Pinpoint the cell where the given text exists, returning its (X, Y) midpoint coordinate. 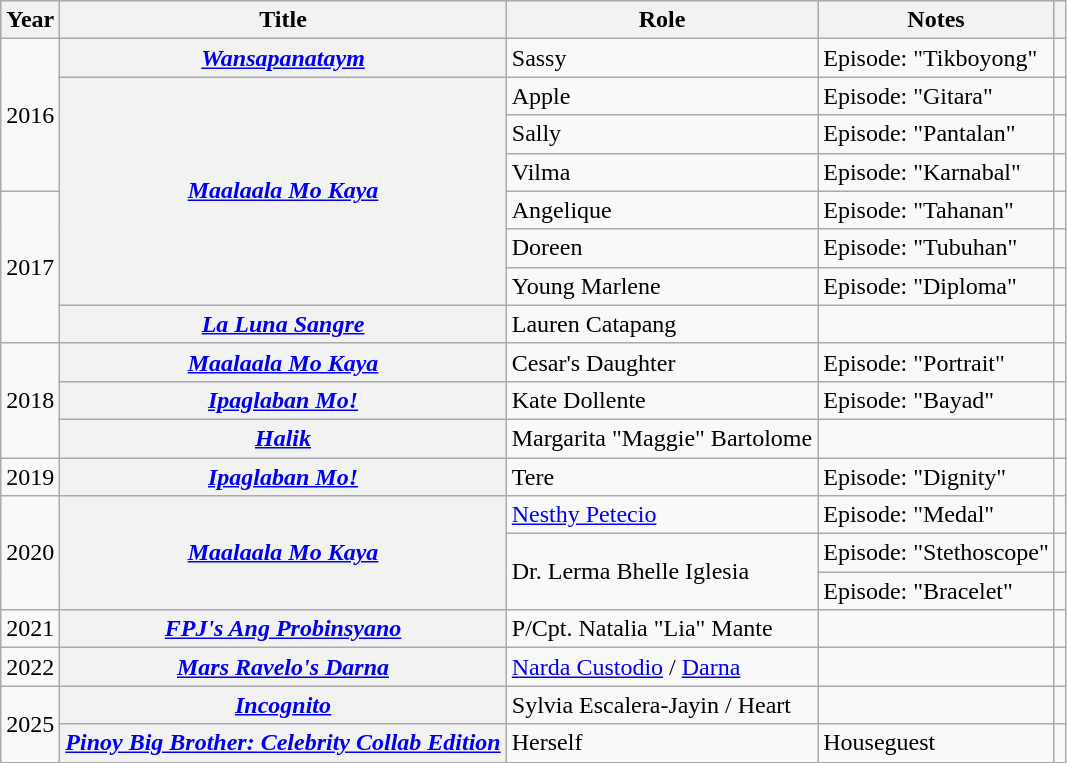
Episode: "Dignity" (936, 477)
Angelique (662, 210)
FPJ's Ang Probinsyano (283, 629)
Episode: "Stethoscope" (936, 553)
Nesthy Petecio (662, 515)
Title (283, 20)
Vilma (662, 172)
Incognito (283, 705)
Episode: "Bayad" (936, 400)
Doreen (662, 248)
Narda Custodio / Darna (662, 667)
Halik (283, 438)
Apple (662, 96)
Episode: "Pantalan" (936, 134)
2017 (30, 267)
Cesar's Daughter (662, 362)
P/Cpt. Natalia "Lia" Mante (662, 629)
Pinoy Big Brother: Celebrity Collab Edition (283, 743)
Episode: "Gitara" (936, 96)
2020 (30, 553)
Sassy (662, 58)
Episode: "Tikboyong" (936, 58)
Year (30, 20)
Episode: "Medal" (936, 515)
La Luna Sangre (283, 324)
Notes (936, 20)
Mars Ravelo's Darna (283, 667)
Sally (662, 134)
2019 (30, 477)
Wansapanataym (283, 58)
Episode: "Tahanan" (936, 210)
Role (662, 20)
Episode: "Tubuhan" (936, 248)
Young Marlene (662, 286)
2021 (30, 629)
Dr. Lerma Bhelle Iglesia (662, 572)
Kate Dollente (662, 400)
Episode: "Karnabal" (936, 172)
Episode: "Portrait" (936, 362)
Sylvia Escalera-Jayin / Heart (662, 705)
Margarita "Maggie" Bartolome (662, 438)
Lauren Catapang (662, 324)
Episode: "Diploma" (936, 286)
Episode: "Bracelet" (936, 591)
2025 (30, 724)
Herself (662, 743)
Tere (662, 477)
2018 (30, 400)
2022 (30, 667)
2016 (30, 115)
Houseguest (936, 743)
